Find where the given text appears and provide that cell's center as (x, y) coordinate. 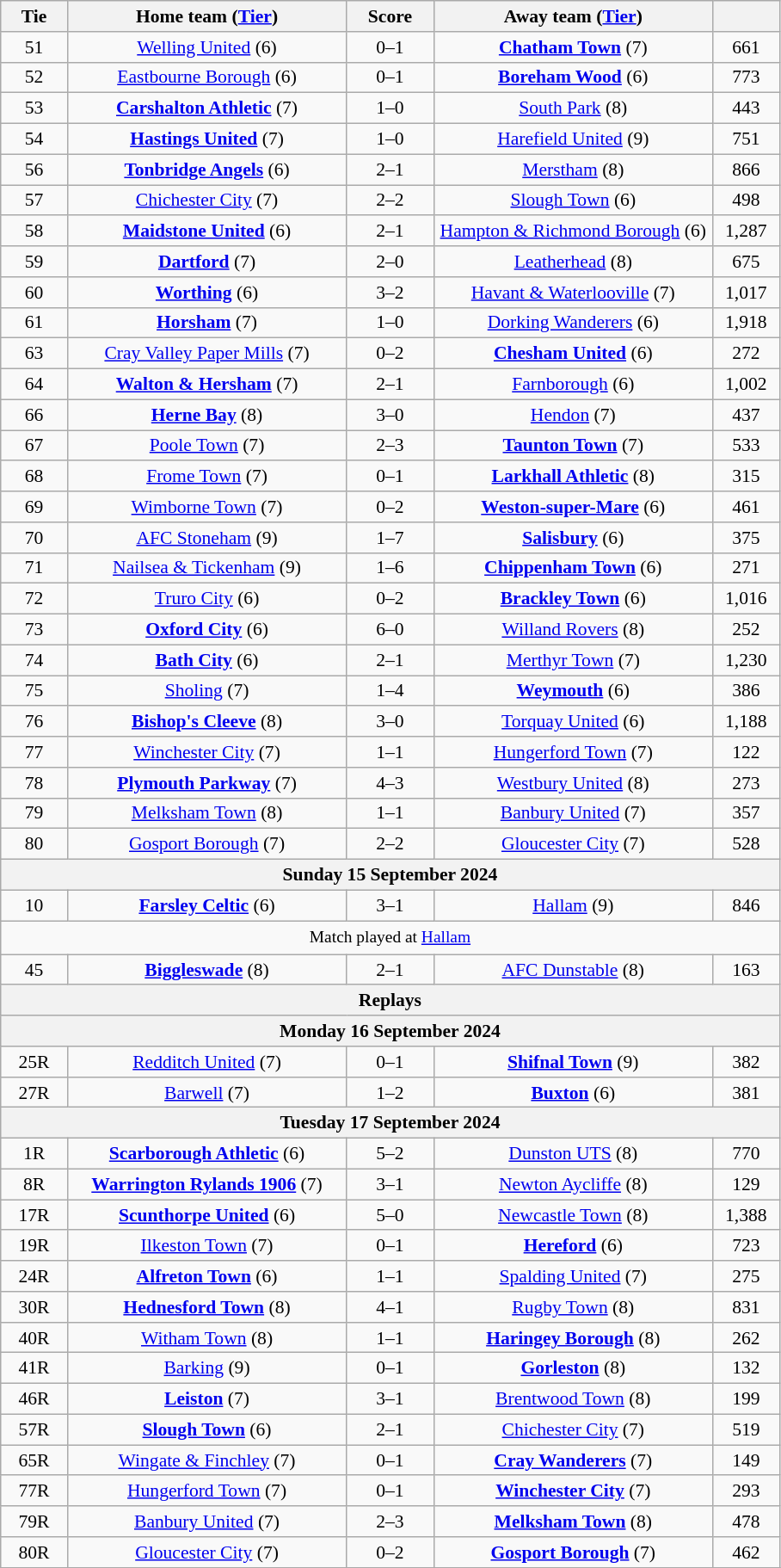
Match played at Hallam (390, 938)
831 (747, 1307)
Buxton (6) (573, 1093)
41R (34, 1368)
79 (34, 813)
Walton & Hersham (7) (206, 385)
Tie (34, 16)
1,918 (747, 323)
Leatherhead (8) (573, 262)
4–3 (390, 783)
Hastings United (7) (206, 139)
74 (34, 660)
Plymouth Parkway (7) (206, 783)
6–0 (390, 630)
375 (747, 538)
4–1 (390, 1307)
Score (390, 16)
163 (747, 970)
57R (34, 1430)
Newton Aycliffe (8) (573, 1184)
Bishop's Cleeve (8) (206, 722)
Haringey Borough (8) (573, 1338)
846 (747, 905)
24R (34, 1276)
40R (34, 1338)
Alfreton Town (6) (206, 1276)
1,017 (747, 293)
Salisbury (6) (573, 538)
462 (747, 1553)
59 (34, 262)
866 (747, 170)
Hereford (6) (573, 1246)
252 (747, 630)
AFC Dunstable (8) (573, 970)
675 (747, 262)
Biggleswade (8) (206, 970)
Weston-super-Mare (6) (573, 507)
478 (747, 1522)
Chatham Town (7) (573, 47)
Spalding United (7) (573, 1276)
Horsham (7) (206, 323)
Newcastle Town (8) (573, 1215)
437 (747, 415)
Tuesday 17 September 2024 (390, 1123)
75 (34, 691)
528 (747, 844)
67 (34, 446)
Wingate & Finchley (7) (206, 1460)
Hednesford Town (8) (206, 1307)
Oxford City (6) (206, 630)
1,002 (747, 385)
65R (34, 1460)
1,230 (747, 660)
Westbury United (8) (573, 783)
56 (34, 170)
54 (34, 139)
Larkhall Athletic (8) (573, 477)
1,016 (747, 599)
71 (34, 568)
Cray Wanderers (7) (573, 1460)
Away team (Tier) (573, 16)
AFC Stoneham (9) (206, 538)
773 (747, 77)
262 (747, 1338)
Dartford (7) (206, 262)
Chippenham Town (6) (573, 568)
Wimborne Town (7) (206, 507)
Hampton & Richmond Borough (6) (573, 231)
Willand Rovers (8) (573, 630)
1,388 (747, 1215)
Scunthorpe United (6) (206, 1215)
Boreham Wood (6) (573, 77)
Warrington Rylands 1906 (7) (206, 1184)
293 (747, 1491)
498 (747, 201)
533 (747, 446)
58 (34, 231)
17R (34, 1215)
63 (34, 354)
78 (34, 783)
77R (34, 1491)
Tonbridge Angels (6) (206, 170)
Frome Town (7) (206, 477)
52 (34, 77)
Scarborough Athletic (6) (206, 1154)
275 (747, 1276)
3–2 (390, 293)
5–2 (390, 1154)
Weymouth (6) (573, 691)
70 (34, 538)
5–0 (390, 1215)
271 (747, 568)
46R (34, 1399)
149 (747, 1460)
72 (34, 599)
80 (34, 844)
Nailsea & Tickenham (9) (206, 568)
Dunston UTS (8) (573, 1154)
30R (34, 1307)
443 (747, 108)
381 (747, 1093)
122 (747, 752)
27R (34, 1093)
272 (747, 354)
Taunton Town (7) (573, 446)
69 (34, 507)
1,287 (747, 231)
Barking (9) (206, 1368)
1–7 (390, 538)
1–6 (390, 568)
Gorleston (8) (573, 1368)
77 (34, 752)
386 (747, 691)
661 (747, 47)
Brackley Town (6) (573, 599)
68 (34, 477)
519 (747, 1430)
129 (747, 1184)
751 (747, 139)
1,188 (747, 722)
53 (34, 108)
Eastbourne Borough (6) (206, 77)
Welling United (6) (206, 47)
Dorking Wanderers (6) (573, 323)
66 (34, 415)
57 (34, 201)
10 (34, 905)
1–2 (390, 1093)
Bath City (6) (206, 660)
Monday 16 September 2024 (390, 1031)
Carshalton Athletic (7) (206, 108)
Sunday 15 September 2024 (390, 875)
Harefield United (9) (573, 139)
Torquay United (6) (573, 722)
132 (747, 1368)
Brentwood Town (8) (573, 1399)
Maidstone United (6) (206, 231)
723 (747, 1246)
Barwell (7) (206, 1093)
Truro City (6) (206, 599)
Poole Town (7) (206, 446)
45 (34, 970)
461 (747, 507)
Hallam (9) (573, 905)
79R (34, 1522)
382 (747, 1062)
80R (34, 1553)
Replays (390, 1001)
Leiston (7) (206, 1399)
1–4 (390, 691)
76 (34, 722)
199 (747, 1399)
Shifnal Town (9) (573, 1062)
Rugby Town (8) (573, 1307)
60 (34, 293)
25R (34, 1062)
Cray Valley Paper Mills (7) (206, 354)
South Park (8) (573, 108)
Ilkeston Town (7) (206, 1246)
Chesham United (6) (573, 354)
2–0 (390, 262)
Hendon (7) (573, 415)
73 (34, 630)
Worthing (6) (206, 293)
51 (34, 47)
315 (747, 477)
Witham Town (8) (206, 1338)
357 (747, 813)
Merstham (8) (573, 170)
8R (34, 1184)
61 (34, 323)
Home team (Tier) (206, 16)
Havant & Waterlooville (7) (573, 293)
64 (34, 385)
Farsley Celtic (6) (206, 905)
Redditch United (7) (206, 1062)
Sholing (7) (206, 691)
770 (747, 1154)
Merthyr Town (7) (573, 660)
273 (747, 783)
Herne Bay (8) (206, 415)
19R (34, 1246)
Farnborough (6) (573, 385)
1R (34, 1154)
